Return [x, y] of the center of cell containing provided text 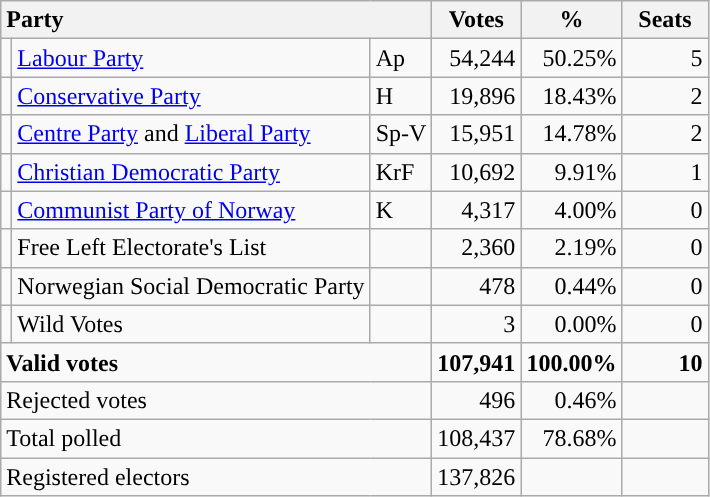
Ap [401, 58]
Labour Party [191, 58]
4.00% [572, 210]
10,692 [476, 172]
100.00% [572, 362]
9.91% [572, 172]
78.68% [572, 438]
2.19% [572, 248]
H [401, 96]
Sp-V [401, 134]
K [401, 210]
137,826 [476, 477]
Communist Party of Norway [191, 210]
Rejected votes [216, 400]
50.25% [572, 58]
Party [216, 20]
496 [476, 400]
107,941 [476, 362]
Centre Party and Liberal Party [191, 134]
3 [476, 324]
Wild Votes [191, 324]
15,951 [476, 134]
4,317 [476, 210]
Valid votes [216, 362]
0.00% [572, 324]
Conservative Party [191, 96]
14.78% [572, 134]
KrF [401, 172]
% [572, 20]
Seats [665, 20]
Free Left Electorate's List [191, 248]
54,244 [476, 58]
Total polled [216, 438]
18.43% [572, 96]
0.44% [572, 286]
Norwegian Social Democratic Party [191, 286]
0.46% [572, 400]
5 [665, 58]
Votes [476, 20]
19,896 [476, 96]
Registered electors [216, 477]
2,360 [476, 248]
108,437 [476, 438]
Christian Democratic Party [191, 172]
10 [665, 362]
478 [476, 286]
1 [665, 172]
